From the cell containing the given text, extract its center point as [x, y] coordinate. 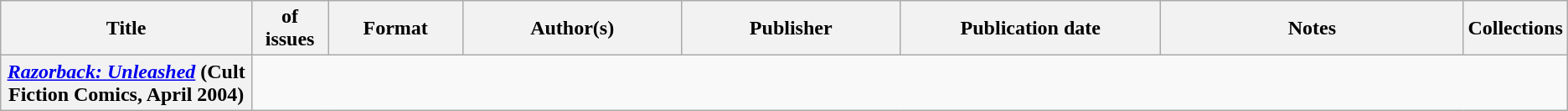
Author(s) [573, 29]
Title [126, 29]
Publisher [791, 29]
Format [395, 29]
Collections [1515, 29]
Publication date [1030, 29]
of issues [290, 29]
Notes [1312, 29]
Razorback: Unleashed (Cult Fiction Comics, April 2004) [126, 82]
